Find where the given text appears and provide that cell's center as [x, y] coordinate. 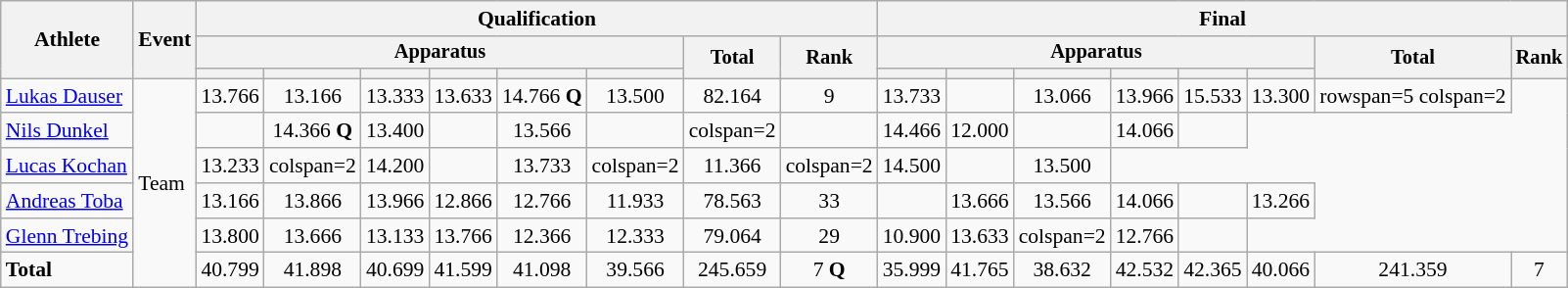
78.563 [732, 201]
35.999 [912, 270]
29 [830, 236]
12.333 [636, 236]
Team [164, 183]
15.533 [1212, 96]
38.632 [1063, 270]
14.200 [395, 166]
40.799 [229, 270]
14.366 Q [313, 131]
14.466 [912, 131]
13.800 [229, 236]
241.359 [1413, 270]
13.066 [1063, 96]
Andreas Toba [67, 201]
13.233 [229, 166]
9 [830, 96]
Athlete [67, 39]
41.098 [542, 270]
42.365 [1212, 270]
11.366 [732, 166]
14.766 Q [542, 96]
33 [830, 201]
Glenn Trebing [67, 236]
39.566 [636, 270]
13.300 [1280, 96]
12.366 [542, 236]
14.500 [912, 166]
41.599 [462, 270]
40.066 [1280, 270]
13.400 [395, 131]
41.765 [979, 270]
79.064 [732, 236]
13.866 [313, 201]
Event [164, 39]
rowspan=5 colspan=2 [1413, 96]
Lukas Dauser [67, 96]
12.866 [462, 201]
13.266 [1280, 201]
11.933 [636, 201]
Lucas Kochan [67, 166]
42.532 [1145, 270]
Final [1223, 19]
Nils Dunkel [67, 131]
82.164 [732, 96]
13.133 [395, 236]
7 Q [830, 270]
13.333 [395, 96]
Qualification [536, 19]
10.900 [912, 236]
41.898 [313, 270]
40.699 [395, 270]
7 [1540, 270]
12.000 [979, 131]
245.659 [732, 270]
